Scan for the cell matching the given text and deliver its (x, y) coordinate at center. 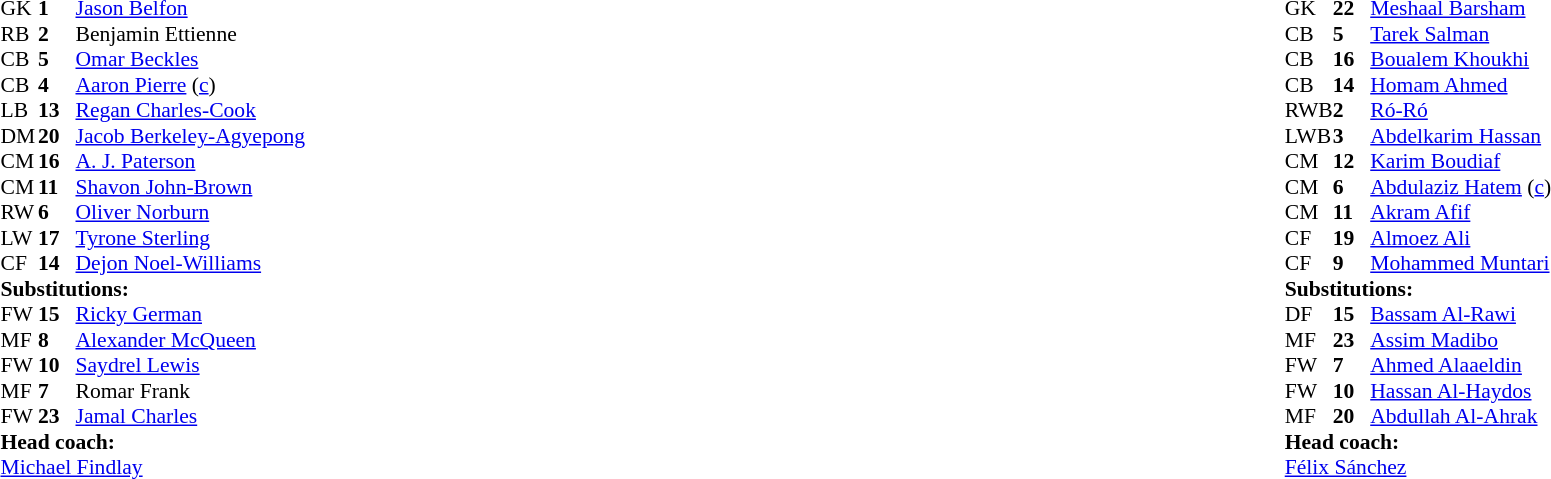
Abdelkarim Hassan (1460, 136)
Bassam Al-Rawi (1460, 315)
13 (57, 111)
Substitutions: (152, 289)
Abdulaziz Hatem (c) (1460, 187)
Tyrone Sterling (191, 238)
Jacob Berkeley-Agyepong (191, 136)
3 (1352, 136)
Ricky German (191, 315)
17 (57, 238)
LB (19, 111)
DF (1309, 315)
Hassan Al-Haydos (1460, 391)
Omar Beckles (191, 59)
Alexander McQueen (191, 340)
RW (19, 213)
Assim Madibo (1460, 340)
Akram Afif (1460, 213)
Ahmed Alaaeldin (1460, 365)
Aaron Pierre (c) (191, 85)
19 (1352, 238)
Regan Charles-Cook (191, 111)
Romar Frank (191, 391)
8 (57, 340)
Almoez Ali (1460, 238)
LWB (1309, 136)
Karim Boudiaf (1460, 161)
Tarek Salman (1460, 34)
Dejon Noel-Williams (191, 263)
RB (19, 34)
Saydrel Lewis (191, 365)
Boualem Khoukhi (1460, 59)
Abdullah Al-Ahrak (1460, 417)
RWB (1309, 111)
Mohammed Muntari (1460, 263)
Ró-Ró (1460, 111)
Shavon John-Brown (191, 187)
12 (1352, 161)
DM (19, 136)
Homam Ahmed (1460, 85)
Jamal Charles (191, 417)
Oliver Norburn (191, 213)
A. J. Paterson (191, 161)
LW (19, 238)
Benjamin Ettienne (191, 34)
9 (1352, 263)
Head coach: (152, 442)
4 (57, 85)
